Search for the cell housing the specified text and yield its [X, Y] center coordinate. 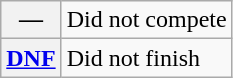
Did not finish [146, 58]
Did not compete [146, 20]
DNF [31, 58]
— [31, 20]
